Pinpoint the cell where the given text exists, returning its (X, Y) midpoint coordinate. 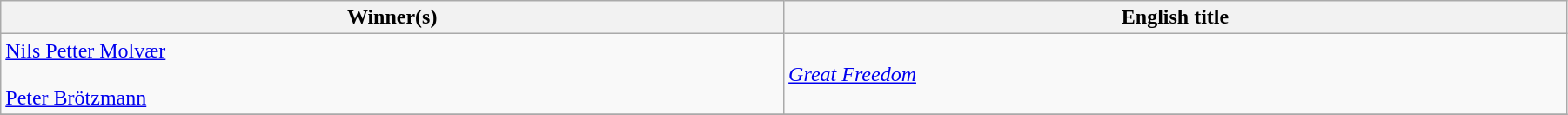
Great Freedom (1176, 74)
Winner(s) (392, 17)
Nils Petter Molvær Peter Brötzmann (392, 74)
English title (1176, 17)
